Determine the (X, Y) coordinate at the center of the cell enclosing the given text.  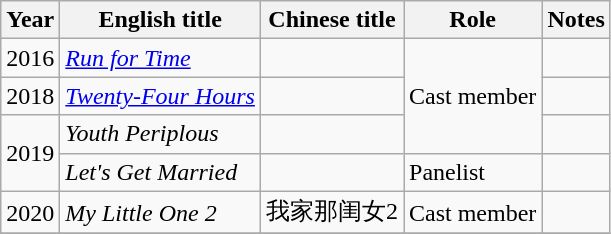
2019 (30, 153)
My Little One 2 (160, 212)
2016 (30, 58)
Panelist (473, 172)
Youth Periplous (160, 134)
Chinese title (332, 20)
2018 (30, 96)
Twenty-Four Hours (160, 96)
2020 (30, 212)
Notes (576, 20)
Year (30, 20)
English title (160, 20)
Let's Get Married (160, 172)
我家那闺女2 (332, 212)
Role (473, 20)
Run for Time (160, 58)
